Search for the cell housing the specified text and yield its [X, Y] center coordinate. 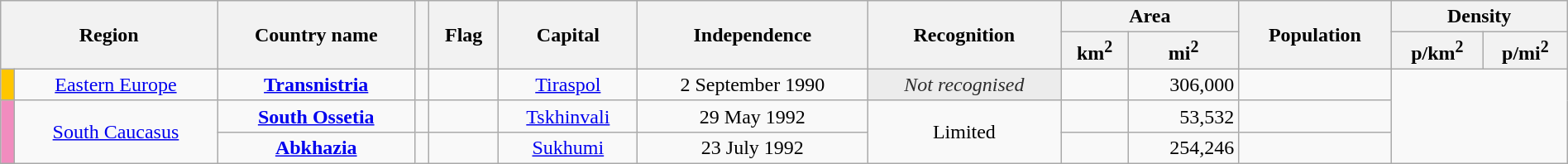
23 July 1992 [753, 147]
Independence [753, 35]
Eastern Europe [116, 84]
Tiraspol [568, 84]
29 May 1992 [753, 116]
Recognition [964, 35]
Density [1479, 17]
Flag [463, 35]
306,000 [1183, 84]
mi2 [1183, 51]
Region [109, 35]
Country name [316, 35]
2 September 1990 [753, 84]
Population [1315, 35]
South Ossetia [316, 116]
Abkhazia [316, 147]
Capital [568, 35]
Area [1150, 17]
Not recognised [964, 84]
p/mi2 [1526, 51]
p/km2 [1437, 51]
Transnistria [316, 84]
Limited [964, 132]
Sukhumi [568, 147]
53,532 [1183, 116]
km2 [1095, 51]
South Caucasus [116, 132]
Tskhinvali [568, 116]
254,246 [1183, 147]
